Locate the cell with the specified text and output its [x, y] center coordinate. 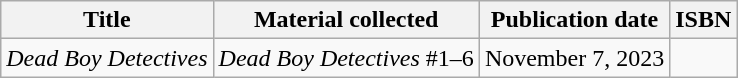
ISBN [704, 20]
Dead Boy Detectives [107, 58]
Material collected [346, 20]
Publication date [574, 20]
Dead Boy Detectives #1–6 [346, 58]
November 7, 2023 [574, 58]
Title [107, 20]
